Return the (X, Y) coordinate for the center point of the cell that contains the specified text.  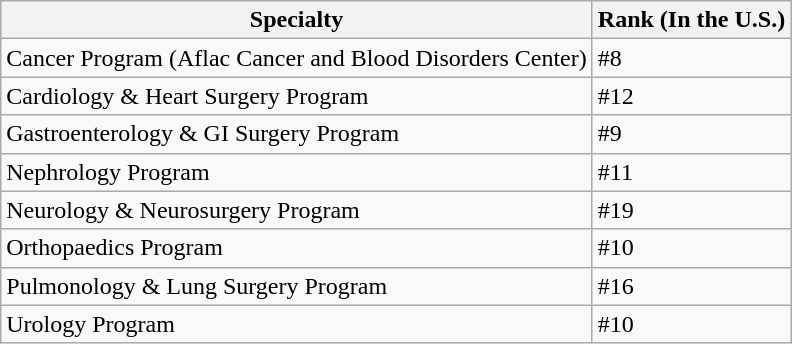
Rank (In the U.S.) (691, 20)
#8 (691, 58)
Gastroenterology & GI Surgery Program (297, 134)
Neurology & Neurosurgery Program (297, 210)
Pulmonology & Lung Surgery Program (297, 286)
#11 (691, 172)
Cancer Program (Aflac Cancer and Blood Disorders Center) (297, 58)
Urology Program (297, 324)
#19 (691, 210)
Specialty (297, 20)
Cardiology & Heart Surgery Program (297, 96)
#9 (691, 134)
Orthopaedics Program (297, 248)
#16 (691, 286)
#12 (691, 96)
Nephrology Program (297, 172)
